Detect which cell encompasses the target text, then output its [x, y] center coordinate. 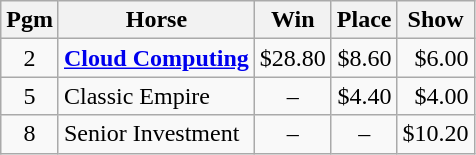
$10.20 [436, 134]
2 [30, 58]
Pgm [30, 20]
Win [292, 20]
$4.40 [364, 96]
5 [30, 96]
$4.00 [436, 96]
Classic Empire [156, 96]
Place [364, 20]
Horse [156, 20]
$28.80 [292, 58]
Senior Investment [156, 134]
$8.60 [364, 58]
Show [436, 20]
8 [30, 134]
$6.00 [436, 58]
Cloud Computing [156, 58]
